Return (X, Y) of the center of cell containing provided text 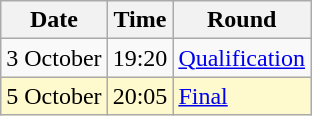
3 October (54, 58)
Final (242, 96)
Time (140, 20)
5 October (54, 96)
Round (242, 20)
Date (54, 20)
20:05 (140, 96)
Qualification (242, 58)
19:20 (140, 58)
